For the text-containing cell, return its midpoint in [x, y] coordinate format. 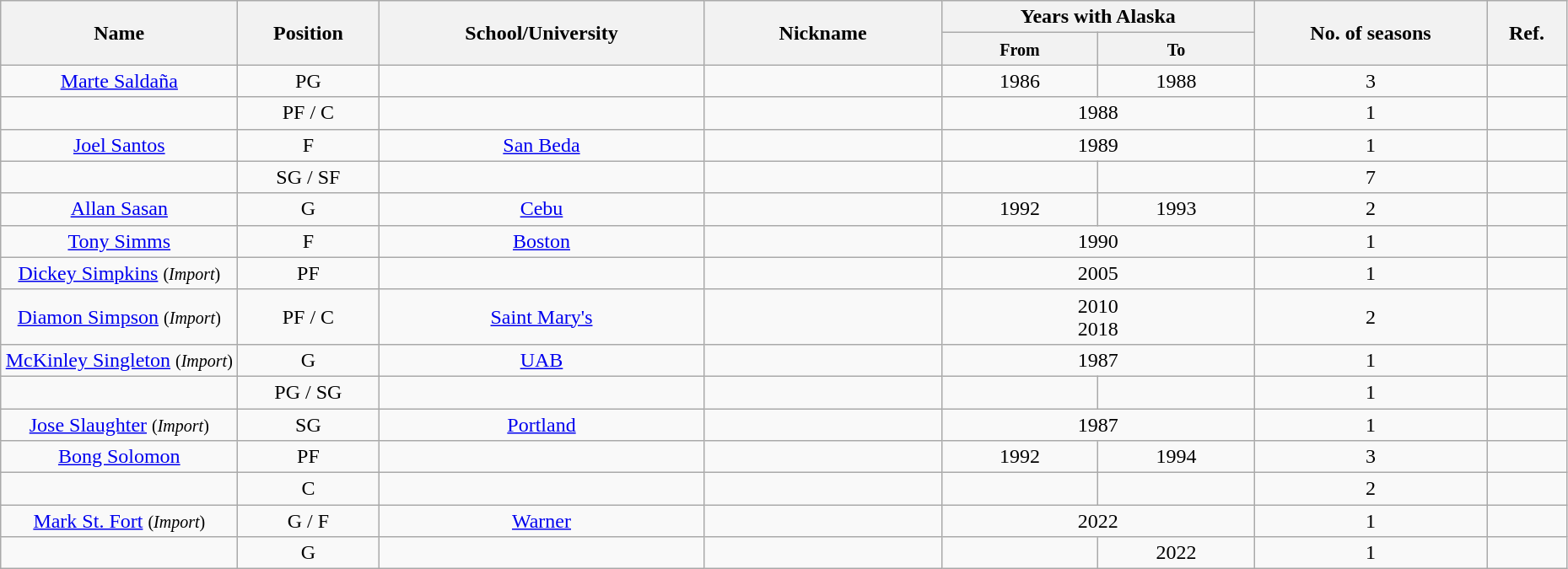
G / F [309, 521]
SG [309, 424]
SG / SF [309, 177]
Saint Mary's [542, 317]
Bong Solomon [120, 457]
From [1020, 49]
7 [1370, 177]
Cebu [542, 209]
C [309, 489]
McKinley Singleton (Import) [120, 360]
1986 [1020, 81]
San Beda [542, 145]
Position [309, 33]
1989 [1098, 145]
Warner [542, 521]
1993 [1177, 209]
To [1177, 49]
Dickey Simpkins (Import) [120, 273]
Tony Simms [120, 241]
Diamon Simpson (Import) [120, 317]
No. of seasons [1370, 33]
Portland [542, 424]
Marte Saldaña [120, 81]
Boston [542, 241]
Allan Sasan [120, 209]
Mark St. Fort (Import) [120, 521]
Years with Alaska [1098, 17]
PG [309, 81]
1990 [1098, 241]
Nickname [823, 33]
2005 [1098, 273]
School/University [542, 33]
1994 [1177, 457]
Joel Santos [120, 145]
Ref. [1527, 33]
UAB [542, 360]
20102018 [1098, 317]
PG / SG [309, 392]
Name [120, 33]
Jose Slaughter (Import) [120, 424]
